Return (x, y) of the center of cell containing provided text 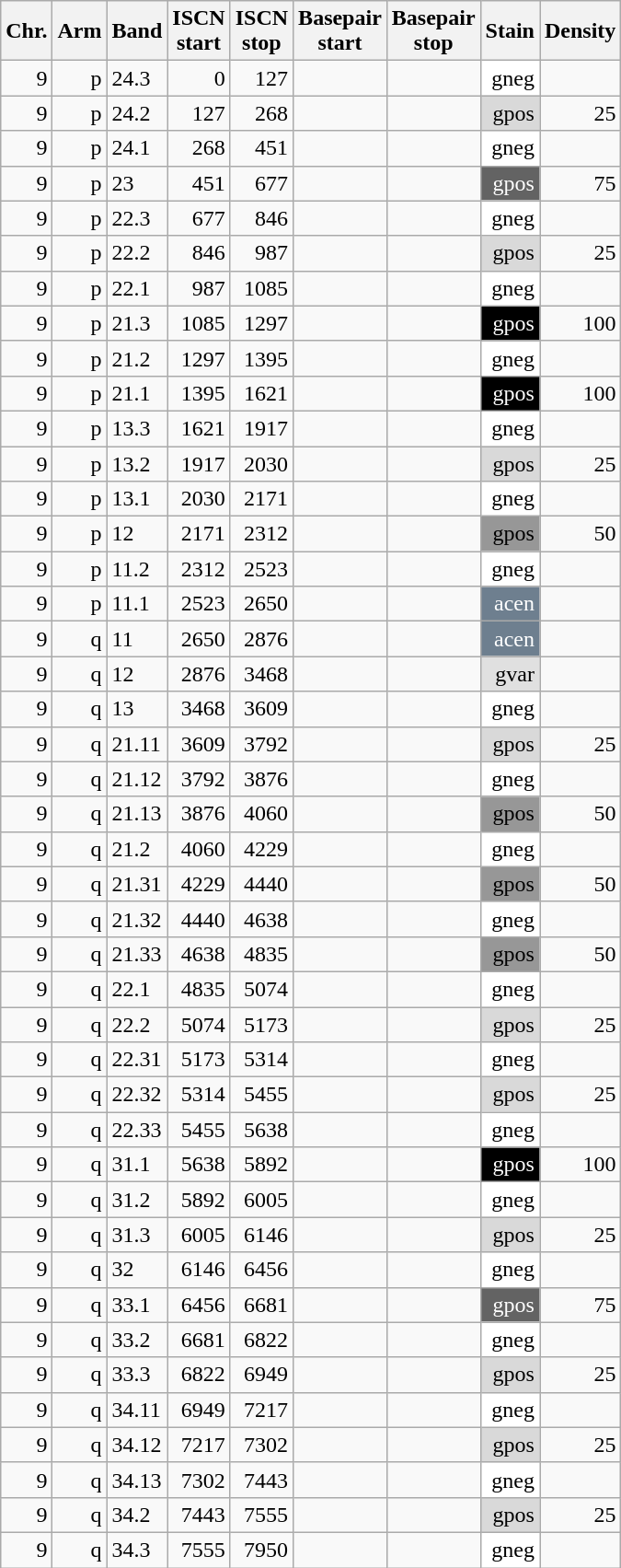
22.32 (137, 1095)
21.11 (137, 744)
Arm (79, 31)
33.2 (137, 1340)
34.11 (137, 1410)
21.12 (137, 779)
34.12 (137, 1445)
33.3 (137, 1375)
22.31 (137, 1060)
0 (199, 78)
7950 (261, 1550)
13.1 (137, 499)
31.3 (137, 1235)
21.33 (137, 954)
21.1 (137, 393)
34.13 (137, 1480)
13 (137, 709)
34.2 (137, 1515)
Band (137, 31)
ISCNstart (199, 31)
24.1 (137, 148)
11.2 (137, 569)
Stain (510, 31)
34.3 (137, 1550)
31.2 (137, 1200)
11 (137, 639)
33.1 (137, 1305)
Density (580, 31)
gvar (510, 674)
24.3 (137, 78)
Chr. (27, 31)
21.13 (137, 814)
23 (137, 183)
24.2 (137, 113)
31.1 (137, 1165)
13.2 (137, 463)
21.31 (137, 884)
32 (137, 1270)
Basepairstart (340, 31)
22.33 (137, 1130)
11.1 (137, 604)
22.3 (137, 218)
Basepairstop (433, 31)
21.32 (137, 919)
13.3 (137, 428)
ISCNstop (261, 31)
21.3 (137, 323)
